Locate the cell with the specified text and output its [X, Y] center coordinate. 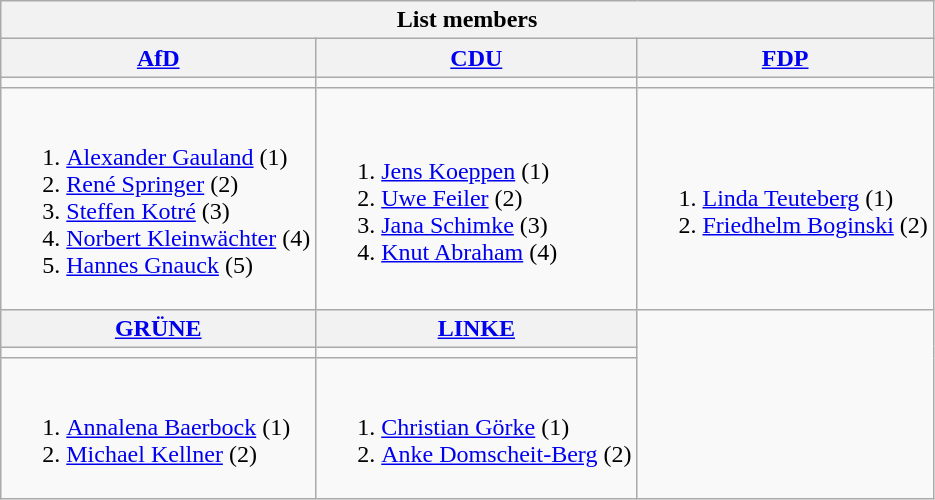
Alexander Gauland (1)René Springer (2)Steffen Kotré (3)Norbert Kleinwächter (4)Hannes Gnauck (5) [158, 198]
List members [468, 20]
Christian Görke (1)Anke Domscheit-Berg (2) [476, 428]
CDU [476, 58]
Annalena Baerbock (1)Michael Kellner (2) [158, 428]
GRÜNE [158, 328]
AfD [158, 58]
FDP [785, 58]
LINKE [476, 328]
Linda Teuteberg (1)Friedhelm Boginski (2) [785, 198]
Jens Koeppen (1)Uwe Feiler (2)Jana Schimke (3)Knut Abraham (4) [476, 198]
